Identify which cell holds the provided text, then report its [x, y] central coordinate. 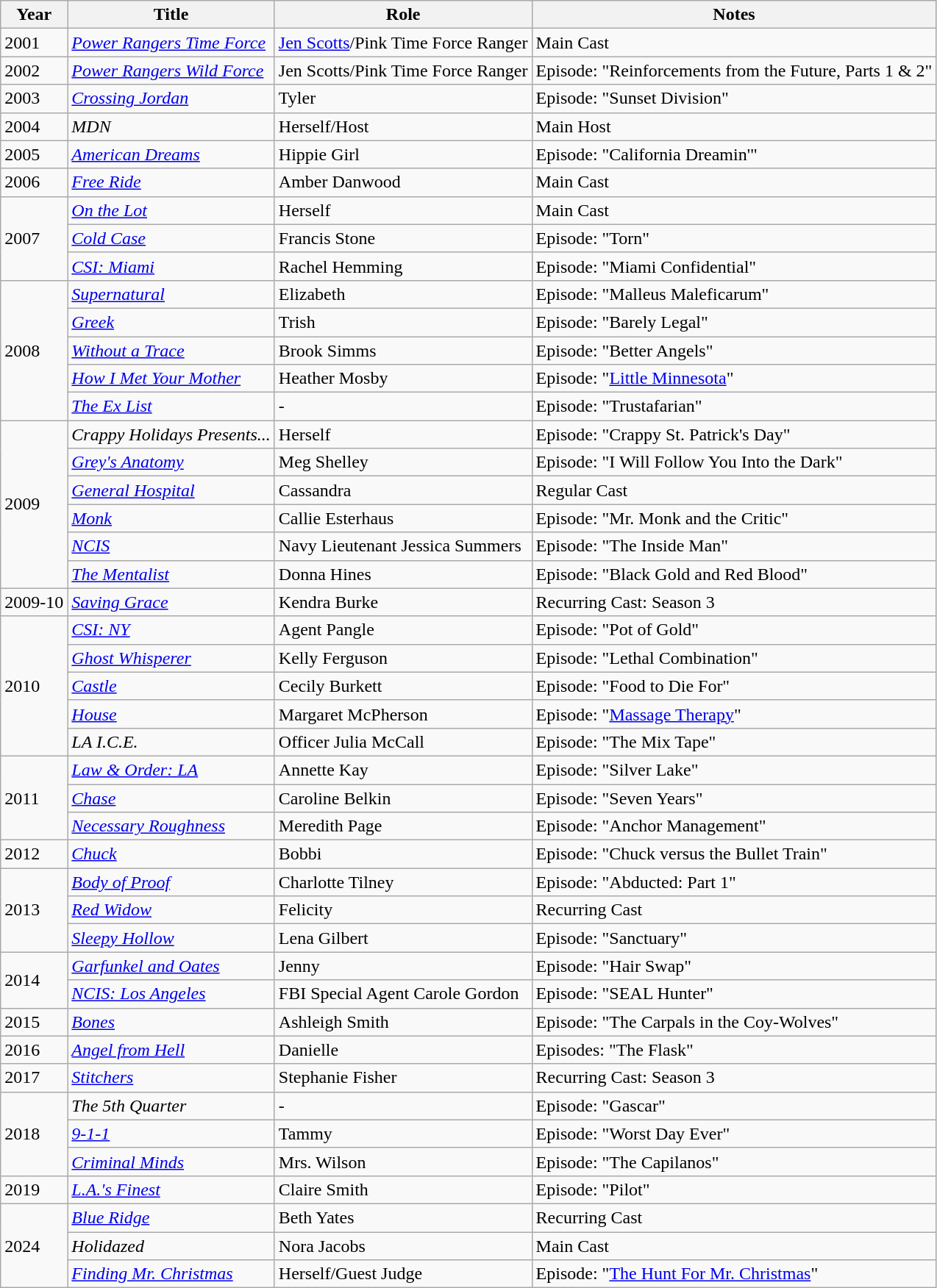
Claire Smith [403, 1189]
Greek [171, 322]
Episode: "Better Angels" [734, 351]
Episode: "Reinforcements from the Future, Parts 1 & 2" [734, 71]
Stephanie Fisher [403, 1078]
2010 [34, 686]
CSI: NY [171, 630]
Finding Mr. Christmas [171, 1274]
Lena Gilbert [403, 938]
Chuck [171, 854]
Charlotte Tilney [403, 882]
Garfunkel and Oates [171, 966]
Sleepy Hollow [171, 938]
Kelly Ferguson [403, 658]
Episode: "The Capilanos" [734, 1162]
Body of Proof [171, 882]
FBI Special Agent Carole Gordon [403, 994]
Red Widow [171, 910]
Crappy Holidays Presents... [171, 434]
2014 [34, 980]
Monk [171, 518]
Episode: "Trustafarian" [734, 407]
Law & Order: LA [171, 770]
Episode: "Silver Lake" [734, 770]
Nora Jacobs [403, 1246]
9-1-1 [171, 1134]
Rachel Hemming [403, 266]
Episode: "Chuck versus the Bullet Train" [734, 854]
Margaret McPherson [403, 714]
Episode: "Little Minnesota" [734, 379]
Power Rangers Wild Force [171, 71]
Episode: "Sanctuary" [734, 938]
2008 [34, 350]
Meredith Page [403, 826]
2011 [34, 798]
Herself/Guest Judge [403, 1274]
Herself/Host [403, 126]
Tammy [403, 1134]
American Dreams [171, 154]
Episode: "The Mix Tape" [734, 742]
House [171, 714]
Bones [171, 1022]
2007 [34, 238]
Ashleigh Smith [403, 1022]
Navy Lieutenant Jessica Summers [403, 546]
Agent Pangle [403, 630]
Episode: "The Carpals in the Coy-Wolves" [734, 1022]
Episode: "Mr. Monk and the Critic" [734, 518]
Bobbi [403, 854]
Francis Stone [403, 238]
Supernatural [171, 294]
Necessary Roughness [171, 826]
The 5th Quarter [171, 1106]
2016 [34, 1050]
Episode: "Miami Confidential" [734, 266]
2009 [34, 504]
Title [171, 15]
Episode: "Black Gold and Red Blood" [734, 574]
2017 [34, 1078]
Grey's Anatomy [171, 462]
Episode: "Massage Therapy" [734, 714]
2002 [34, 71]
On the Lot [171, 210]
Year [34, 15]
Holidazed [171, 1246]
Episode: "Pilot" [734, 1189]
Episode: "I Will Follow You Into the Dark" [734, 462]
Episode: "Hair Swap" [734, 966]
Without a Trace [171, 351]
Kendra Burke [403, 602]
MDN [171, 126]
Episode: "The Inside Man" [734, 546]
Crossing Jordan [171, 99]
Tyler [403, 99]
Meg Shelley [403, 462]
Jenny [403, 966]
Trish [403, 322]
Episode: "Worst Day Ever" [734, 1134]
L.A.'s Finest [171, 1189]
2004 [34, 126]
LA I.C.E. [171, 742]
Cecily Burkett [403, 686]
Caroline Belkin [403, 798]
Episode: "Seven Years" [734, 798]
Episode: "Barely Legal" [734, 322]
NCIS: Los Angeles [171, 994]
Episode: "Lethal Combination" [734, 658]
Blue Ridge [171, 1217]
Chase [171, 798]
Episode: "Sunset Division" [734, 99]
2006 [34, 182]
Cassandra [403, 490]
Donna Hines [403, 574]
CSI: Miami [171, 266]
Brook Simms [403, 351]
Episode: "Crappy St. Patrick's Day" [734, 434]
Notes [734, 15]
Annette Kay [403, 770]
Callie Esterhaus [403, 518]
2009-10 [34, 602]
2003 [34, 99]
Episode: "Torn" [734, 238]
Felicity [403, 910]
Episode: "Pot of Gold" [734, 630]
Elizabeth [403, 294]
Episode: "Gascar" [734, 1106]
Hippie Girl [403, 154]
Regular Cast [734, 490]
2013 [34, 910]
Stitchers [171, 1078]
Main Host [734, 126]
Mrs. Wilson [403, 1162]
Role [403, 15]
Power Rangers Time Force [171, 43]
Criminal Minds [171, 1162]
Episodes: "The Flask" [734, 1050]
Episode: "California Dreamin'" [734, 154]
Ghost Whisperer [171, 658]
Episode: "Food to Die For" [734, 686]
2001 [34, 43]
Angel from Hell [171, 1050]
2024 [34, 1245]
Danielle [403, 1050]
Beth Yates [403, 1217]
General Hospital [171, 490]
Cold Case [171, 238]
Episode: "Malleus Maleficarum" [734, 294]
Episode: "Abducted: Part 1" [734, 882]
2005 [34, 154]
Castle [171, 686]
2018 [34, 1134]
Heather Mosby [403, 379]
Episode: "The Hunt For Mr. Christmas" [734, 1274]
2012 [34, 854]
NCIS [171, 546]
2015 [34, 1022]
The Mentalist [171, 574]
Free Ride [171, 182]
2019 [34, 1189]
Episode: "Anchor Management" [734, 826]
Officer Julia McCall [403, 742]
Amber Danwood [403, 182]
Episode: "SEAL Hunter" [734, 994]
Saving Grace [171, 602]
How I Met Your Mother [171, 379]
The Ex List [171, 407]
